Find where the given text appears and provide that cell's center as [X, Y] coordinate. 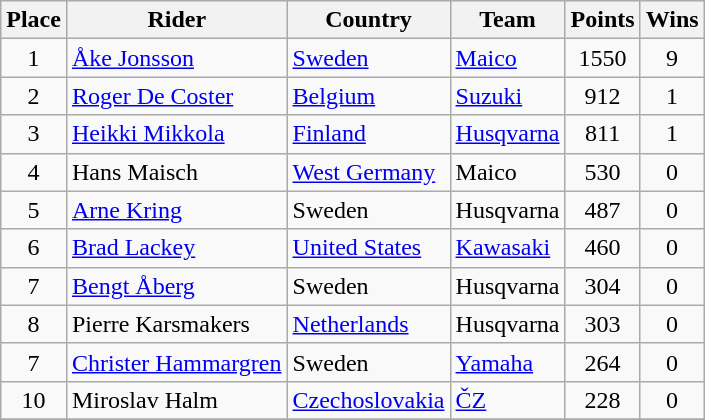
9 [672, 58]
United States [368, 248]
Finland [368, 134]
228 [602, 400]
5 [34, 210]
ČZ [508, 400]
Wins [672, 20]
Kawasaki [508, 248]
2 [34, 96]
Belgium [368, 96]
Yamaha [508, 362]
Heikki Mikkola [176, 134]
10 [34, 400]
Rider [176, 20]
Roger De Coster [176, 96]
Pierre Karsmakers [176, 324]
Place [34, 20]
460 [602, 248]
6 [34, 248]
Brad Lackey [176, 248]
West Germany [368, 172]
Bengt Åberg [176, 286]
3 [34, 134]
Hans Maisch [176, 172]
8 [34, 324]
Netherlands [368, 324]
4 [34, 172]
Arne Kring [176, 210]
Miroslav Halm [176, 400]
530 [602, 172]
1550 [602, 58]
303 [602, 324]
912 [602, 96]
304 [602, 286]
Åke Jonsson [176, 58]
Czechoslovakia [368, 400]
Suzuki [508, 96]
Team [508, 20]
Christer Hammargren [176, 362]
264 [602, 362]
Country [368, 20]
811 [602, 134]
487 [602, 210]
Points [602, 20]
